Determine the (X, Y) coordinate at the center of the cell enclosing the given text.  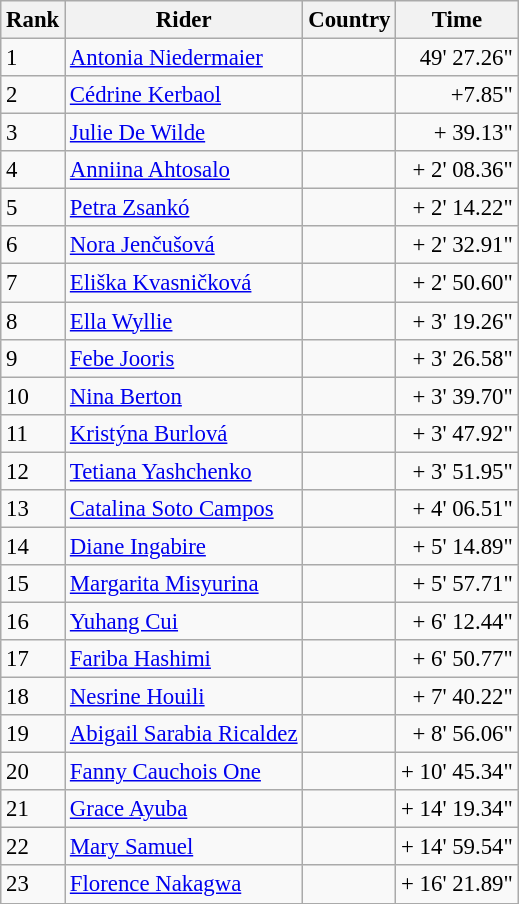
Yuhang Cui (184, 621)
22 (33, 847)
+ 7' 40.22" (457, 697)
15 (33, 584)
13 (33, 509)
20 (33, 772)
+ 3' 51.95" (457, 471)
12 (33, 471)
+ 16' 21.89" (457, 885)
18 (33, 697)
Catalina Soto Campos (184, 509)
+ 2' 14.22" (457, 208)
+ 2' 32.91" (457, 245)
6 (33, 245)
+ 4' 06.51" (457, 509)
Time (457, 20)
Florence Nakagwa (184, 885)
Nora Jenčušová (184, 245)
3 (33, 133)
Cédrine Kerbaol (184, 95)
17 (33, 659)
+ 3' 19.26" (457, 321)
+7.85" (457, 95)
+ 6' 50.77" (457, 659)
21 (33, 809)
7 (33, 283)
+ 3' 26.58" (457, 358)
Nina Berton (184, 396)
Rank (33, 20)
+ 39.13" (457, 133)
+ 6' 12.44" (457, 621)
+ 5' 57.71" (457, 584)
+ 10' 45.34" (457, 772)
+ 14' 19.34" (457, 809)
Eliška Kvasničková (184, 283)
Abigail Sarabia Ricaldez (184, 734)
+ 3' 47.92" (457, 433)
Ella Wyllie (184, 321)
9 (33, 358)
Diane Ingabire (184, 546)
16 (33, 621)
Fanny Cauchois One (184, 772)
Rider (184, 20)
Antonia Niedermaier (184, 58)
Nesrine Houili (184, 697)
Julie De Wilde (184, 133)
+ 5' 14.89" (457, 546)
Anniina Ahtosalo (184, 170)
Grace Ayuba (184, 809)
4 (33, 170)
+ 2' 50.60" (457, 283)
Margarita Misyurina (184, 584)
Febe Jooris (184, 358)
14 (33, 546)
Country (350, 20)
+ 2' 08.36" (457, 170)
+ 8' 56.06" (457, 734)
Petra Zsankó (184, 208)
+ 3' 39.70" (457, 396)
11 (33, 433)
+ 14' 59.54" (457, 847)
8 (33, 321)
23 (33, 885)
49' 27.26" (457, 58)
1 (33, 58)
10 (33, 396)
2 (33, 95)
19 (33, 734)
Mary Samuel (184, 847)
Kristýna Burlová (184, 433)
Fariba Hashimi (184, 659)
5 (33, 208)
Tetiana Yashchenko (184, 471)
